Extract the [x, y] coordinate from the center of the cell holding the provided text.  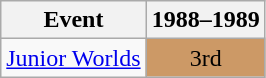
Junior Worlds [74, 58]
Event [74, 20]
1988–1989 [206, 20]
3rd [206, 58]
